Provide the [X, Y] coordinate of the cell's center where the given text is located.  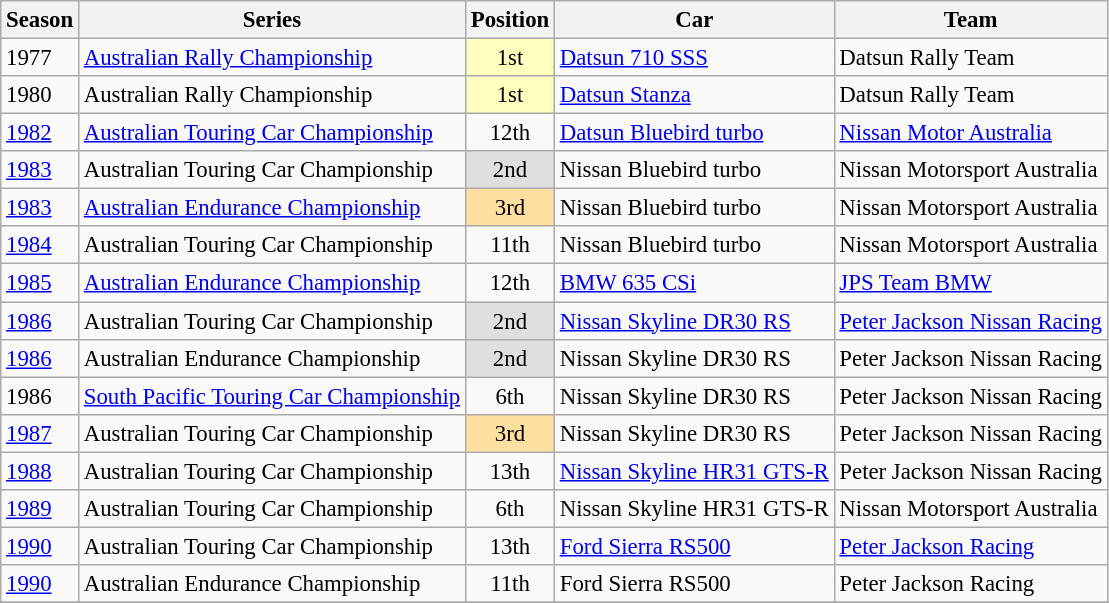
Position [510, 20]
1987 [40, 433]
Nissan Motor Australia [970, 133]
South Pacific Touring Car Championship [272, 396]
Datsun 710 SSS [695, 58]
1984 [40, 245]
1980 [40, 95]
Season [40, 20]
Team [970, 20]
JPS Team BMW [970, 283]
BMW 635 CSi [695, 283]
1988 [40, 471]
1985 [40, 283]
Datsun Stanza [695, 95]
1982 [40, 133]
Series [272, 20]
Car [695, 20]
Datsun Bluebird turbo [695, 133]
1989 [40, 509]
1977 [40, 58]
